Scan for the cell matching the given text and deliver its (X, Y) coordinate at center. 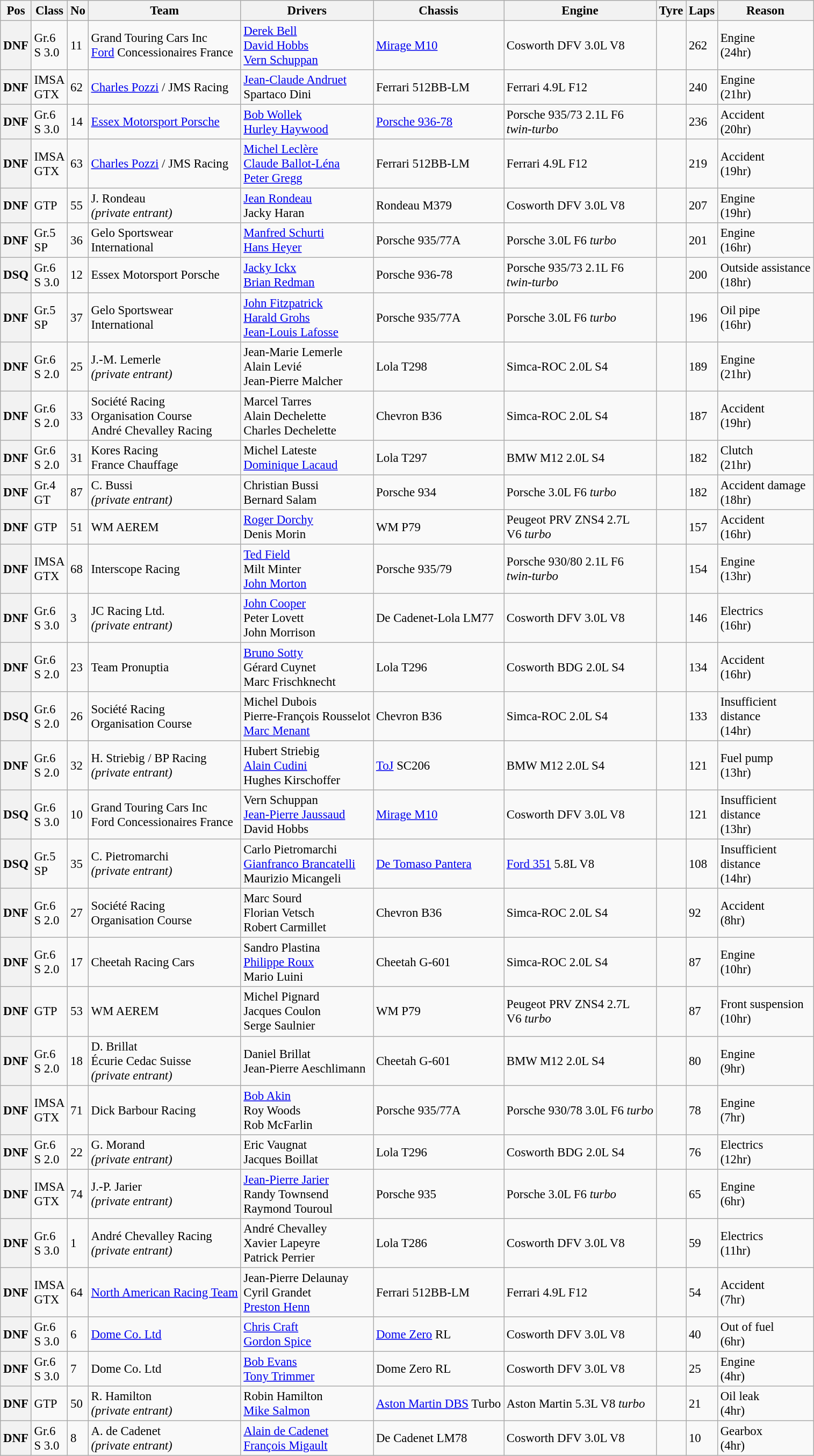
63 (78, 164)
Porsche 935 (438, 1194)
Insufficient distance(13hr) (765, 815)
Marc Sourd Florian Vetsch Robert Carmillet (307, 913)
207 (702, 206)
36 (78, 241)
219 (702, 164)
50 (78, 1404)
Aston Martin 5.3L V8 turbo (580, 1404)
Outside assistance(18hr) (765, 275)
18 (78, 1061)
Marcel Tarres Alain Dechelette Charles Dechelette (307, 416)
134 (702, 667)
154 (702, 569)
Jean-Marie Lemerle Alain Levié Jean-Pierre Malcher (307, 366)
De Cadenet LM78 (438, 1438)
Front suspension(10hr) (765, 1012)
74 (78, 1194)
Michel Lateste Dominique Lacaud (307, 458)
51 (78, 527)
68 (78, 569)
Bob Wollek Hurley Haywood (307, 122)
Team Pronuptia (164, 667)
G. Morand(private entrant) (164, 1151)
Société RacingOrganisation Course André Chevalley Racing (164, 416)
Laps (702, 11)
Engine(16hr) (765, 241)
12 (78, 275)
Reason (765, 11)
André Chevalley Racing(private entrant) (164, 1243)
ToJ SC206 (438, 766)
33 (78, 416)
Sandro Plastina Philippe Roux Mario Luini (307, 962)
R. Hamilton(private entrant) (164, 1404)
Engine(19hr) (765, 206)
Lola T286 (438, 1243)
North American Racing Team (164, 1292)
1 (78, 1243)
Roger Dorchy Denis Morin (307, 527)
Cheetah Racing Cars (164, 962)
21 (702, 1404)
27 (78, 913)
Robin Hamilton Mike Salmon (307, 1404)
92 (702, 913)
53 (78, 1012)
J. Rondeau(private entrant) (164, 206)
Christian Bussi Bernard Salam (307, 492)
Engine(7hr) (765, 1110)
Team (164, 11)
6 (78, 1334)
157 (702, 527)
Rondeau M379 (438, 206)
14 (78, 122)
64 (78, 1292)
Tyre (671, 11)
40 (702, 1334)
H. Striebig / BP Racing(private entrant) (164, 766)
Drivers (307, 11)
Accident(7hr) (765, 1292)
Bruno Sotty Gérard Cuynet Marc Frischknecht (307, 667)
201 (702, 241)
C. Pietromarchi(private entrant) (164, 864)
A. de Cadenet(private entrant) (164, 1438)
200 (702, 275)
Manfred Schurti Hans Heyer (307, 241)
Vern Schuppan Jean-Pierre Jaussaud David Hobbs (307, 815)
Daniel Brillat Jean-Pierre Aeschlimann (307, 1061)
Ted Field Milt Minter John Morton (307, 569)
189 (702, 366)
JC Racing Ltd. (private entrant) (164, 618)
Porsche 934 (438, 492)
Fuel pump(13hr) (765, 766)
Alain de Cadenet François Migault (307, 1438)
Jean-Claude Andruet Spartaco Dini (307, 87)
55 (78, 206)
Jean Rondeau Jacky Haran (307, 206)
62 (78, 87)
Aston Martin DBS Turbo (438, 1404)
Jean-Pierre Delaunay Cyril Grandet Preston Henn (307, 1292)
26 (78, 716)
Porsche 935/79 (438, 569)
80 (702, 1061)
59 (702, 1243)
John Fitzpatrick Harald Grohs Jean-Louis Lafosse (307, 317)
Engine(4hr) (765, 1368)
65 (702, 1194)
Accident damage(18hr) (765, 492)
Engine(10hr) (765, 962)
Michel Dubois Pierre-François Rousselot Marc Menant (307, 716)
8 (78, 1438)
Pos (16, 11)
Oil pipe(16hr) (765, 317)
Class (49, 11)
54 (702, 1292)
Engine (580, 11)
De Cadenet-Lola LM77 (438, 618)
187 (702, 416)
No (78, 11)
John Cooper Peter Lovett John Morrison (307, 618)
Out of fuel(6hr) (765, 1334)
J.-P. Jarier (private entrant) (164, 1194)
Electrics(11hr) (765, 1243)
Electrics(16hr) (765, 618)
Gearbox(4hr) (765, 1438)
Gr.4GT (49, 492)
Eric Vaugnat Jacques Boillat (307, 1151)
Engine(6hr) (765, 1194)
Derek Bell David Hobbs Vern Schuppan (307, 46)
Engine(9hr) (765, 1061)
133 (702, 716)
236 (702, 122)
Ford 351 5.8L V8 (580, 864)
Oil leak(4hr) (765, 1404)
262 (702, 46)
7 (78, 1368)
Chris Craft Gordon Spice (307, 1334)
C. Bussi(private entrant) (164, 492)
Porsche 930/80 2.1L F6 twin-turbo (580, 569)
78 (702, 1110)
17 (78, 962)
Clutch(21hr) (765, 458)
Jacky Ickx Brian Redman (307, 275)
André Chevalley Xavier Lapeyre Patrick Perrier (307, 1243)
71 (78, 1110)
Dick Barbour Racing (164, 1110)
3 (78, 618)
146 (702, 618)
Bob Akin Roy Woods Rob McFarlin (307, 1110)
Kores Racing France Chauffage (164, 458)
108 (702, 864)
Electrics(12hr) (765, 1151)
Bob Evans Tony Trimmer (307, 1368)
22 (78, 1151)
240 (702, 87)
Porsche 930/78 3.0L F6 turbo (580, 1110)
11 (78, 46)
De Tomaso Pantera (438, 864)
31 (78, 458)
D. Brillat Écurie Cedac Suisse(private entrant) (164, 1061)
37 (78, 317)
23 (78, 667)
32 (78, 766)
Lola T297 (438, 458)
Hubert Striebig Alain Cudini Hughes Kirschoffer (307, 766)
Michel Pignard Jacques Coulon Serge Saulnier (307, 1012)
Accident(8hr) (765, 913)
J.-M. Lemerle(private entrant) (164, 366)
Jean-Pierre Jarier Randy Townsend Raymond Touroul (307, 1194)
76 (702, 1151)
Michel Leclère Claude Ballot-Léna Peter Gregg (307, 164)
Carlo Pietromarchi Gianfranco Brancatelli Maurizio Micangeli (307, 864)
Chassis (438, 11)
Engine(13hr) (765, 569)
35 (78, 864)
Accident(20hr) (765, 122)
Lola T298 (438, 366)
Engine(24hr) (765, 46)
Interscope Racing (164, 569)
196 (702, 317)
